Locate the cell with the specified text and output its [x, y] center coordinate. 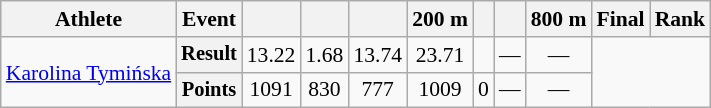
Karolina Tymińska [88, 72]
Points [209, 90]
13.22 [272, 55]
830 [324, 90]
1091 [272, 90]
Rank [680, 19]
1009 [440, 90]
777 [378, 90]
23.71 [440, 55]
1.68 [324, 55]
Athlete [88, 19]
Final [620, 19]
800 m [559, 19]
200 m [440, 19]
Result [209, 55]
0 [484, 90]
13.74 [378, 55]
Event [209, 19]
